Pinpoint the cell where the given text exists, returning its (X, Y) midpoint coordinate. 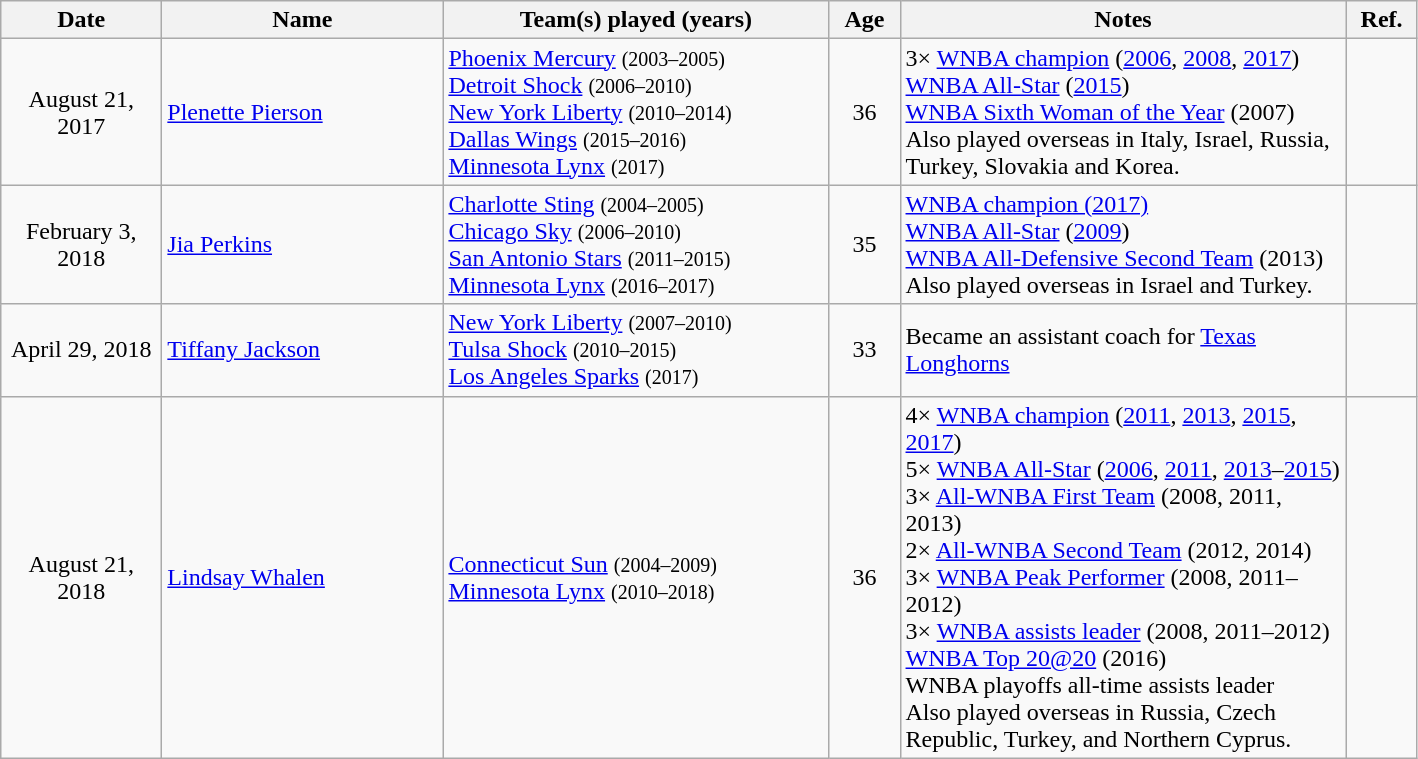
Team(s) played (years) (636, 20)
Date (82, 20)
Became an assistant coach for Texas Longhorns (1123, 350)
Lindsay Whalen (302, 577)
August 21, 2017 (82, 112)
Connecticut Sun (2004–2009)Minnesota Lynx (2010–2018) (636, 577)
Notes (1123, 20)
Ref. (1382, 20)
Plenette Pierson (302, 112)
Jia Perkins (302, 244)
Age (864, 20)
August 21, 2018 (82, 577)
February 3, 2018 (82, 244)
Name (302, 20)
WNBA champion (2017)WNBA All-Star (2009)WNBA All-Defensive Second Team (2013)Also played overseas in Israel and Turkey. (1123, 244)
Tiffany Jackson (302, 350)
April 29, 2018 (82, 350)
33 (864, 350)
35 (864, 244)
Phoenix Mercury (2003–2005)Detroit Shock (2006–2010)New York Liberty (2010–2014)Dallas Wings (2015–2016)Minnesota Lynx (2017) (636, 112)
New York Liberty (2007–2010)Tulsa Shock (2010–2015)Los Angeles Sparks (2017) (636, 350)
Charlotte Sting (2004–2005)Chicago Sky (2006–2010)San Antonio Stars (2011–2015)Minnesota Lynx (2016–2017) (636, 244)
